Find where the given text appears and provide that cell's center as [x, y] coordinate. 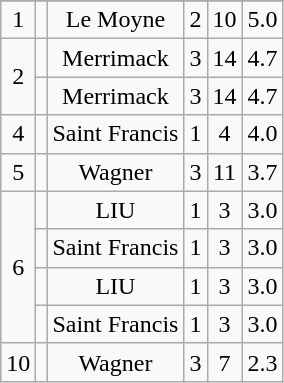
6 [18, 267]
4.0 [262, 134]
2.3 [262, 362]
Le Moyne [116, 20]
5 [18, 172]
5.0 [262, 20]
3.7 [262, 172]
7 [224, 362]
11 [224, 172]
